Find where the given text appears and provide that cell's center as (X, Y) coordinate. 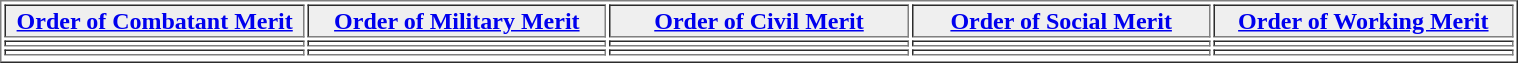
Order of Social Merit (1062, 20)
Order of Combatant Merit (154, 20)
Order of Working Merit (1364, 20)
Order of Civil Merit (758, 20)
Order of Military Merit (456, 20)
